Scan for the cell matching the given text and deliver its (X, Y) coordinate at center. 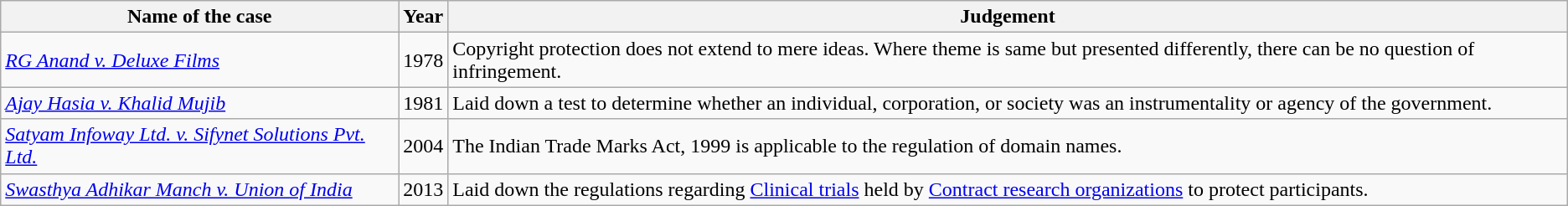
Year (424, 17)
The Indian Trade Marks Act, 1999 is applicable to the regulation of domain names. (1008, 146)
2004 (424, 146)
RG Anand v. Deluxe Films (199, 60)
Swasthya Adhikar Manch v. Union of India (199, 189)
Ajay Hasia v. Khalid Mujib (199, 103)
2013 (424, 189)
Name of the case (199, 17)
Judgement (1008, 17)
Copyright protection does not extend to mere ideas. Where theme is same but presented differently, there can be no question of infringement. (1008, 60)
Laid down the regulations regarding Clinical trials held by Contract research organizations to protect participants. (1008, 189)
Satyam Infoway Ltd. v. Sifynet Solutions Pvt. Ltd. (199, 146)
1978 (424, 60)
1981 (424, 103)
Laid down a test to determine whether an individual, corporation, or society was an instrumentality or agency of the government. (1008, 103)
